For the text-containing cell, return its midpoint in [X, Y] coordinate format. 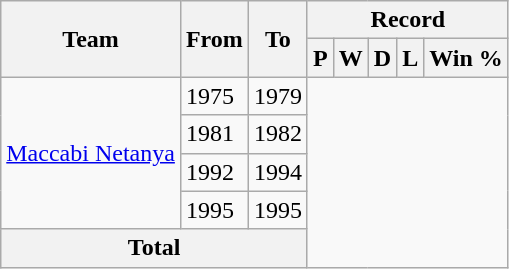
1979 [278, 96]
1975 [214, 96]
W [350, 58]
L [410, 58]
D [382, 58]
1992 [214, 172]
Record [408, 20]
Maccabi Netanya [91, 153]
1982 [278, 134]
From [214, 39]
Team [91, 39]
1994 [278, 172]
Win % [466, 58]
1981 [214, 134]
P [320, 58]
Total [154, 248]
To [278, 39]
